Identify which cell holds the provided text, then report its (x, y) central coordinate. 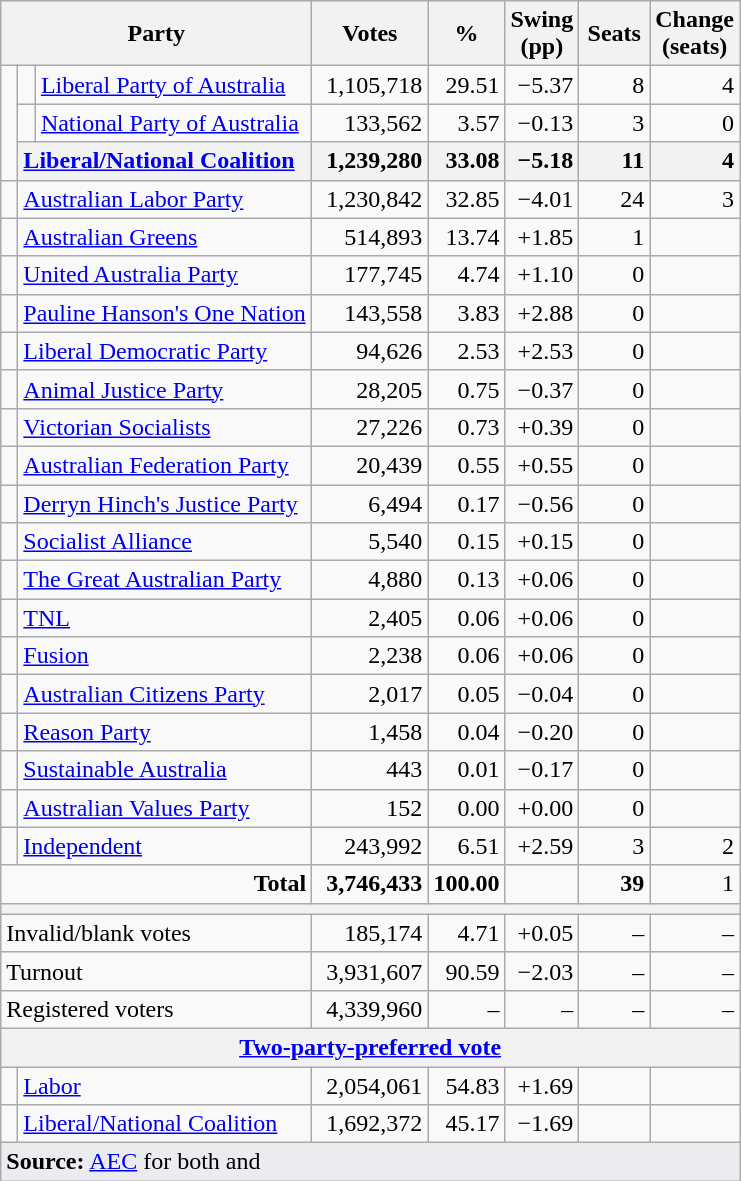
185,174 (370, 933)
National Party of Australia (173, 123)
177,745 (370, 275)
2,405 (370, 618)
United Australia Party (165, 275)
Party (156, 34)
5,540 (370, 542)
33.08 (466, 161)
1,230,842 (370, 199)
100.00 (466, 884)
−5.37 (542, 85)
8 (614, 85)
3.83 (466, 313)
0.01 (466, 770)
+1.69 (542, 1085)
−1.69 (542, 1124)
Fusion (165, 656)
Independent (165, 846)
2 (695, 846)
24 (614, 199)
−2.03 (542, 971)
+0.05 (542, 933)
−0.17 (542, 770)
Registered voters (156, 1009)
0.73 (466, 427)
4,880 (370, 580)
The Great Australian Party (165, 580)
3.57 (466, 123)
Votes (370, 34)
94,626 (370, 351)
Australian Federation Party (165, 465)
Socialist Alliance (165, 542)
−0.56 (542, 503)
Australian Citizens Party (165, 694)
+0.39 (542, 427)
45.17 (466, 1124)
54.83 (466, 1085)
Australian Values Party (165, 808)
−0.20 (542, 732)
+2.59 (542, 846)
11 (614, 161)
−4.01 (542, 199)
13.74 (466, 237)
Derryn Hinch's Justice Party (165, 503)
133,562 (370, 123)
+0.15 (542, 542)
27,226 (370, 427)
143,558 (370, 313)
+2.53 (542, 351)
Labor (165, 1085)
1,239,280 (370, 161)
1,458 (370, 732)
Pauline Hanson's One Nation (165, 313)
443 (370, 770)
4.74 (466, 275)
Total (156, 884)
−5.18 (542, 161)
39 (614, 884)
90.59 (466, 971)
0.55 (466, 465)
Liberal Party of Australia (173, 85)
1,105,718 (370, 85)
Invalid/blank votes (156, 933)
Reason Party (165, 732)
+1.10 (542, 275)
4.71 (466, 933)
Source: AEC for both and (370, 1162)
0.04 (466, 732)
+1.85 (542, 237)
2,238 (370, 656)
2,017 (370, 694)
6,494 (370, 503)
+2.88 (542, 313)
Australian Greens (165, 237)
0.75 (466, 389)
3,931,607 (370, 971)
0.05 (466, 694)
−0.04 (542, 694)
Liberal Democratic Party (165, 351)
0.15 (466, 542)
0.17 (466, 503)
152 (370, 808)
+0.55 (542, 465)
2.53 (466, 351)
% (466, 34)
Animal Justice Party (165, 389)
Victorian Socialists (165, 427)
−0.13 (542, 123)
28,205 (370, 389)
243,992 (370, 846)
1,692,372 (370, 1124)
TNL (165, 618)
29.51 (466, 85)
0.00 (466, 808)
3,746,433 (370, 884)
Two-party-preferred vote (370, 1047)
20,439 (370, 465)
Change (seats) (695, 34)
+0.00 (542, 808)
514,893 (370, 237)
Turnout (156, 971)
32.85 (466, 199)
Australian Labor Party (165, 199)
2,054,061 (370, 1085)
−0.37 (542, 389)
Swing (pp) (542, 34)
Seats (614, 34)
6.51 (466, 846)
0.13 (466, 580)
4,339,960 (370, 1009)
Sustainable Australia (165, 770)
